Locate the cell with the specified text and output its (x, y) center coordinate. 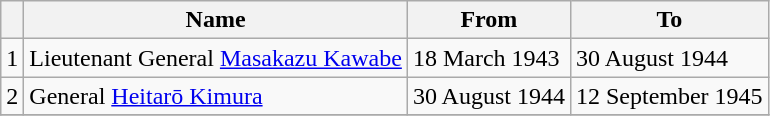
Lieutenant General Masakazu Kawabe (216, 58)
18 March 1943 (488, 58)
12 September 1945 (669, 96)
Name (216, 20)
From (488, 20)
To (669, 20)
General Heitarō Kimura (216, 96)
2 (12, 96)
1 (12, 58)
